Scan for the cell matching the given text and deliver its (X, Y) coordinate at center. 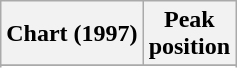
Chart (1997) (72, 34)
Peakposition (189, 34)
